Capture the cell that displays the provided text and extract its [x, y] central coordinate. 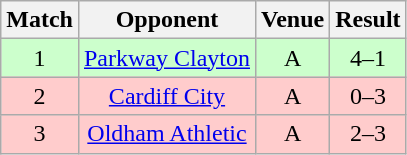
Cardiff City [166, 96]
Oldham Athletic [166, 134]
Venue [293, 20]
Result [368, 20]
1 [40, 58]
2 [40, 96]
Parkway Clayton [166, 58]
Match [40, 20]
0–3 [368, 96]
Opponent [166, 20]
4–1 [368, 58]
3 [40, 134]
2–3 [368, 134]
